Identify which cell holds the provided text, then report its [X, Y] central coordinate. 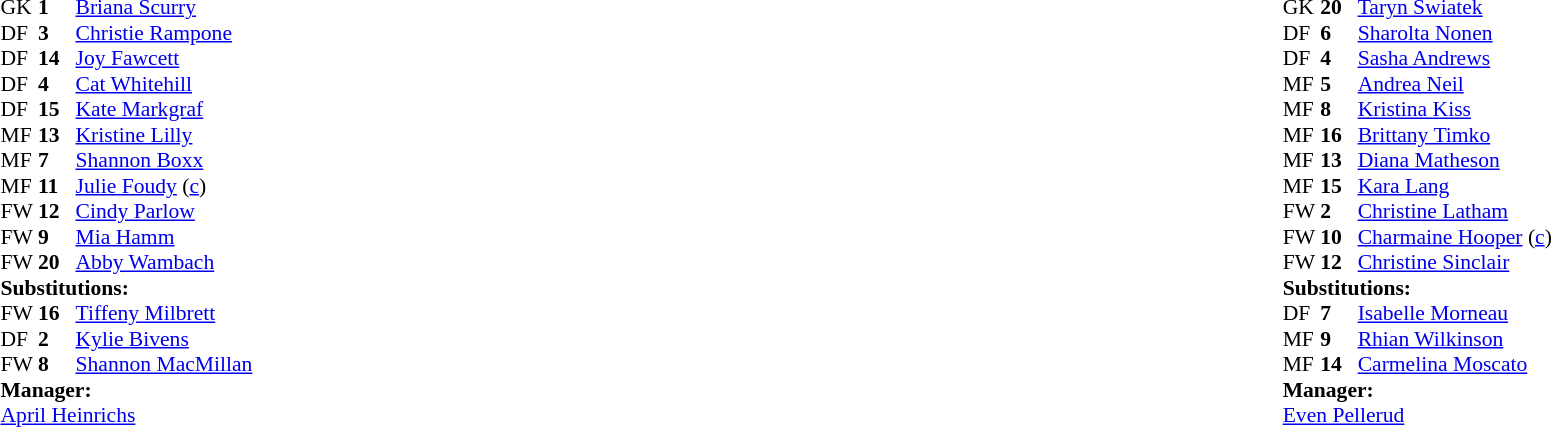
Kate Markgraf [164, 109]
Julie Foudy (c) [164, 186]
6 [1339, 33]
Mia Hamm [164, 237]
Joy Fawcett [164, 59]
Shannon MacMillan [164, 365]
Shannon Boxx [164, 161]
Cat Whitehill [164, 84]
Kristine Lilly [164, 135]
Kylie Bivens [164, 339]
10 [1339, 237]
Christie Rampone [164, 33]
Cindy Parlow [164, 211]
Substitutions: [126, 288]
20 [57, 263]
Abby Wambach [164, 263]
Tiffeny Milbrett [164, 313]
3 [57, 33]
11 [57, 186]
Manager: [126, 390]
5 [1339, 84]
